From the cell containing the given text, extract its center point as (x, y) coordinate. 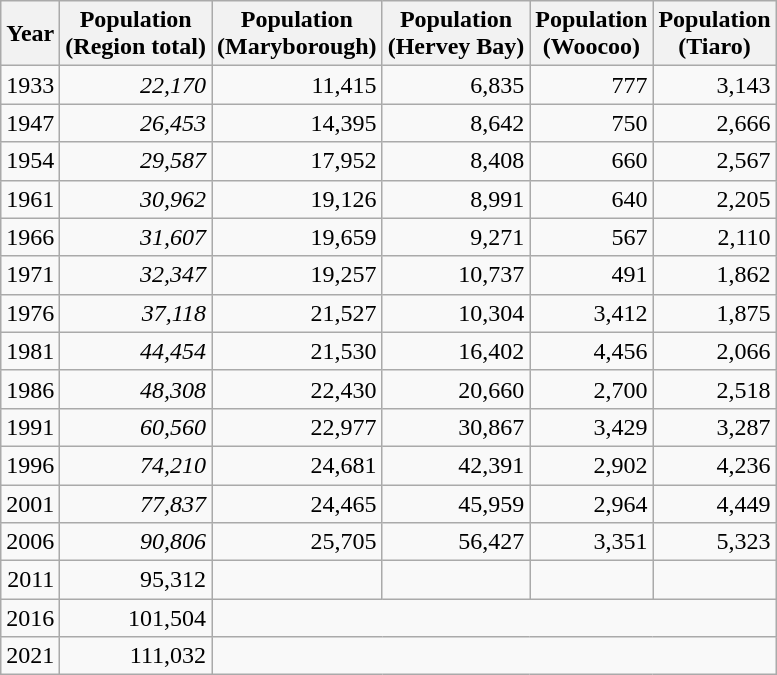
1947 (30, 123)
3,287 (714, 427)
1981 (30, 351)
5,323 (714, 542)
Year (30, 34)
Population(Tiaro) (714, 34)
95,312 (136, 580)
777 (592, 85)
1954 (30, 161)
1986 (30, 389)
19,257 (298, 275)
8,991 (456, 199)
2001 (30, 503)
660 (592, 161)
22,977 (298, 427)
56,427 (456, 542)
1,875 (714, 313)
45,959 (456, 503)
19,126 (298, 199)
26,453 (136, 123)
2,964 (592, 503)
Population(Maryborough) (298, 34)
1966 (30, 237)
2011 (30, 580)
25,705 (298, 542)
9,271 (456, 237)
21,530 (298, 351)
750 (592, 123)
2,110 (714, 237)
Population(Woocoo) (592, 34)
2021 (30, 656)
17,952 (298, 161)
24,465 (298, 503)
491 (592, 275)
3,351 (592, 542)
8,642 (456, 123)
2,518 (714, 389)
10,304 (456, 313)
111,032 (136, 656)
2,902 (592, 465)
20,660 (456, 389)
101,504 (136, 618)
1991 (30, 427)
77,837 (136, 503)
19,659 (298, 237)
1996 (30, 465)
1971 (30, 275)
29,587 (136, 161)
1933 (30, 85)
8,408 (456, 161)
22,430 (298, 389)
4,449 (714, 503)
2,567 (714, 161)
3,143 (714, 85)
31,607 (136, 237)
22,170 (136, 85)
4,456 (592, 351)
30,867 (456, 427)
567 (592, 237)
37,118 (136, 313)
2,205 (714, 199)
4,236 (714, 465)
1976 (30, 313)
2,700 (592, 389)
10,737 (456, 275)
16,402 (456, 351)
640 (592, 199)
30,962 (136, 199)
Population(Region total) (136, 34)
48,308 (136, 389)
1,862 (714, 275)
24,681 (298, 465)
3,412 (592, 313)
60,560 (136, 427)
2,666 (714, 123)
3,429 (592, 427)
Population(Hervey Bay) (456, 34)
2,066 (714, 351)
74,210 (136, 465)
44,454 (136, 351)
2006 (30, 542)
14,395 (298, 123)
1961 (30, 199)
11,415 (298, 85)
90,806 (136, 542)
2016 (30, 618)
32,347 (136, 275)
21,527 (298, 313)
42,391 (456, 465)
6,835 (456, 85)
